Locate the cell with the specified text and output its [x, y] center coordinate. 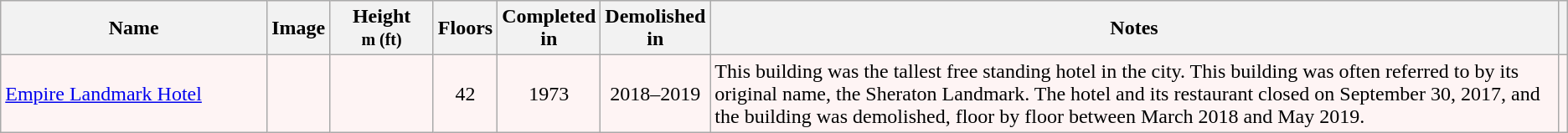
Completedin [549, 28]
Empire Landmark Hotel [134, 94]
Image [298, 28]
Demolishedin [655, 28]
Notes [1134, 28]
1973 [549, 94]
42 [465, 94]
Name [134, 28]
Floors [465, 28]
2018–2019 [655, 94]
Heightm (ft) [382, 28]
